Determine the (X, Y) coordinate at the center of the cell enclosing the given text.  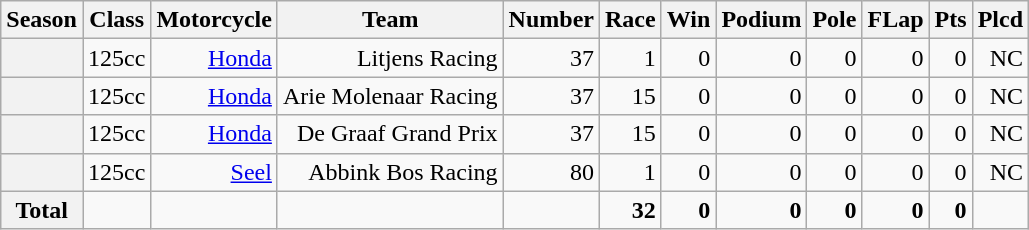
Pts (950, 20)
Seel (214, 172)
Class (116, 20)
Number (551, 20)
Motorcycle (214, 20)
32 (630, 210)
De Graaf Grand Prix (390, 134)
Total (42, 210)
Podium (762, 20)
Race (630, 20)
Litjens Racing (390, 58)
Team (390, 20)
Arie Molenaar Racing (390, 96)
80 (551, 172)
Season (42, 20)
FLap (896, 20)
Win (688, 20)
Plcd (1000, 20)
Abbink Bos Racing (390, 172)
Pole (834, 20)
